Provide the [x, y] coordinate of the cell's center where the given text is located.  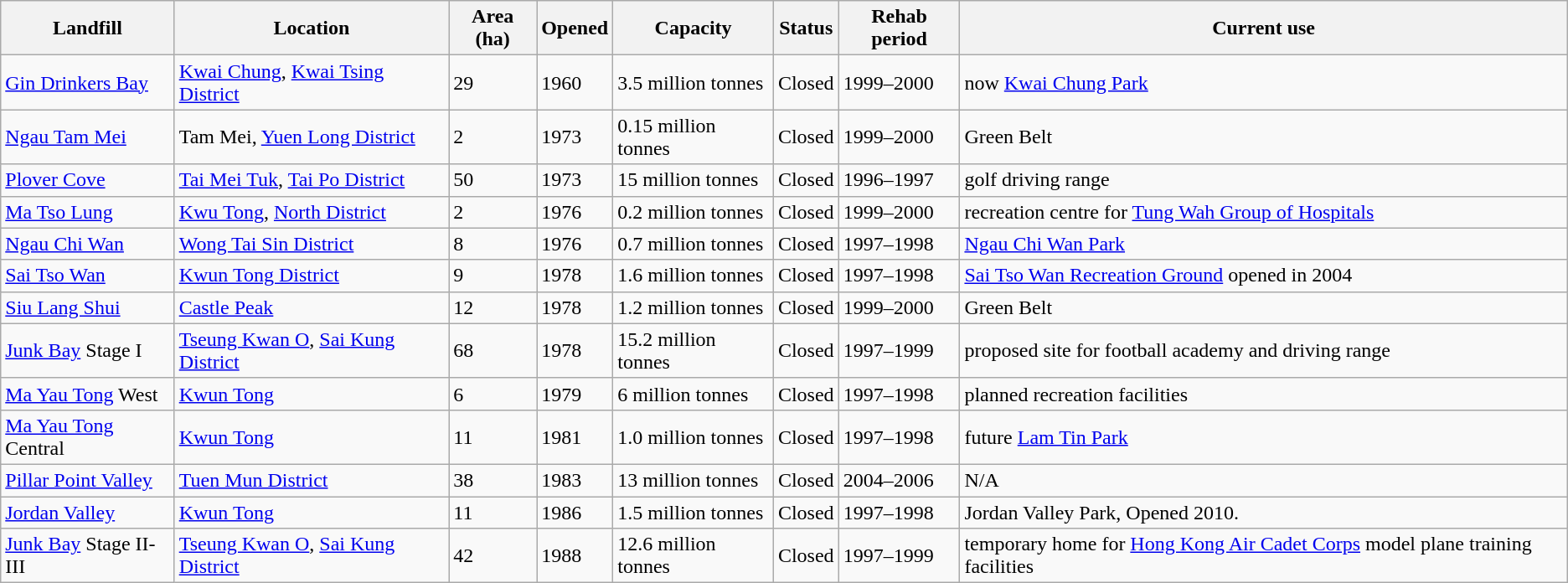
future Lam Tin Park [1263, 437]
recreation centre for Tung Wah Group of Hospitals [1263, 212]
Kwai Chung, Kwai Tsing District [312, 82]
3.5 million tonnes [694, 82]
Tuen Mun District [312, 480]
Jordan Valley Park, Opened 2010. [1263, 512]
Sai Tso Wan [87, 276]
13 million tonnes [694, 480]
Rehab period [900, 28]
15.2 million tonnes [694, 350]
N/A [1263, 480]
Kwu Tong, North District [312, 212]
proposed site for football academy and driving range [1263, 350]
1996–1997 [900, 180]
Tam Mei, Yuen Long District [312, 137]
1986 [575, 512]
42 [493, 556]
1983 [575, 480]
Status [806, 28]
Junk Bay Stage II-III [87, 556]
0.15 million tonnes [694, 137]
6 [493, 394]
Castle Peak [312, 307]
Siu Lang Shui [87, 307]
0.2 million tonnes [694, 212]
Gin Drinkers Bay [87, 82]
Wong Tai Sin District [312, 244]
Area (ha) [493, 28]
1.5 million tonnes [694, 512]
1.6 million tonnes [694, 276]
8 [493, 244]
1960 [575, 82]
1.0 million tonnes [694, 437]
38 [493, 480]
Junk Bay Stage I [87, 350]
now Kwai Chung Park [1263, 82]
1981 [575, 437]
Ngau Chi Wan Park [1263, 244]
1979 [575, 394]
Sai Tso Wan Recreation Ground opened in 2004 [1263, 276]
0.7 million tonnes [694, 244]
15 million tonnes [694, 180]
50 [493, 180]
Ngau Chi Wan [87, 244]
9 [493, 276]
Ma Tso Lung [87, 212]
Ma Yau Tong Central [87, 437]
Ma Yau Tong West [87, 394]
Plover Cove [87, 180]
2004–2006 [900, 480]
Jordan Valley [87, 512]
12 [493, 307]
Location [312, 28]
Landfill [87, 28]
Current use [1263, 28]
68 [493, 350]
Kwun Tong District [312, 276]
temporary home for Hong Kong Air Cadet Corps model plane training facilities [1263, 556]
12.6 million tonnes [694, 556]
Opened [575, 28]
1988 [575, 556]
29 [493, 82]
6 million tonnes [694, 394]
Tai Mei Tuk, Tai Po District [312, 180]
golf driving range [1263, 180]
planned recreation facilities [1263, 394]
Ngau Tam Mei [87, 137]
Pillar Point Valley [87, 480]
Capacity [694, 28]
1.2 million tonnes [694, 307]
